Search for the cell housing the specified text and yield its (x, y) center coordinate. 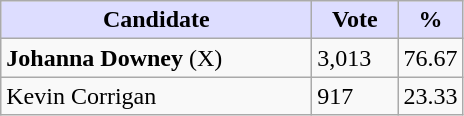
Johanna Downey (X) (156, 58)
76.67 (430, 58)
917 (355, 96)
Vote (355, 20)
23.33 (430, 96)
Kevin Corrigan (156, 96)
3,013 (355, 58)
Candidate (156, 20)
% (430, 20)
